From the cell containing the given text, extract its center point as (x, y) coordinate. 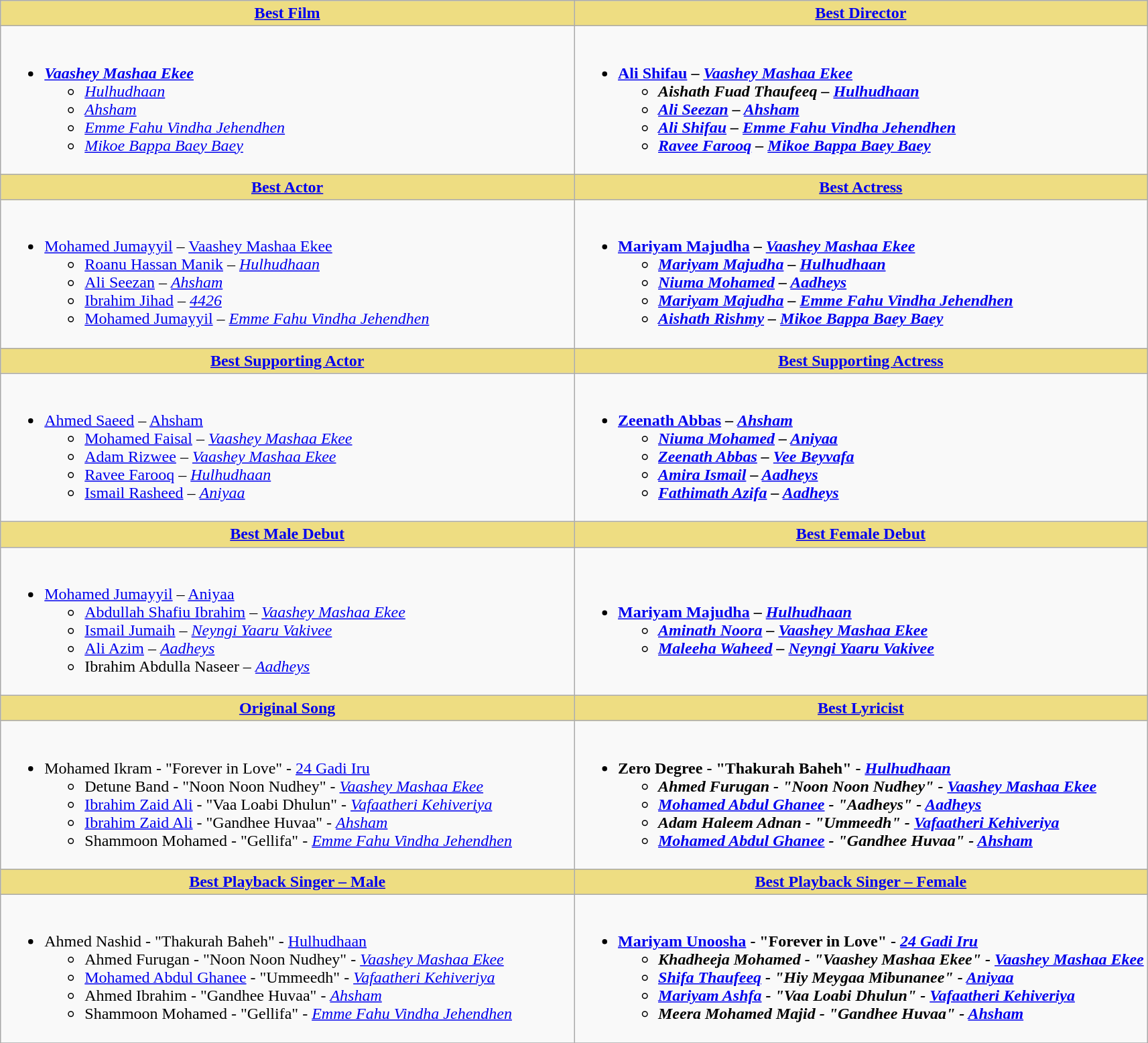
Vaashey Mashaa EkeeHulhudhaanAhshamEmme Fahu Vindha JehendhenMikoe Bappa Baey Baey (288, 101)
Original Song (288, 708)
Best Male Debut (288, 534)
Mariyam Majudha – HulhudhaanAminath Noora – Vaashey Mashaa EkeeMaleeha Waheed – Neyngi Yaaru Vakivee (860, 621)
Best Supporting Actress (860, 361)
Best Director (860, 13)
Best Lyricist (860, 708)
Best Playback Singer – Male (288, 881)
Ahmed Saeed – AhshamMohamed Faisal – Vaashey Mashaa EkeeAdam Rizwee – Vaashey Mashaa EkeeRavee Farooq – HulhudhaanIsmail Rasheed – Aniyaa (288, 448)
Best Film (288, 13)
Zeenath Abbas – AhshamNiuma Mohamed – AniyaaZeenath Abbas – Vee BeyvafaAmira Ismail – AadheysFathimath Azifa – Aadheys (860, 448)
Best Female Debut (860, 534)
Best Actress (860, 187)
Best Playback Singer – Female (860, 881)
Best Supporting Actor (288, 361)
Best Actor (288, 187)
